For the text-containing cell, return its midpoint in (x, y) coordinate format. 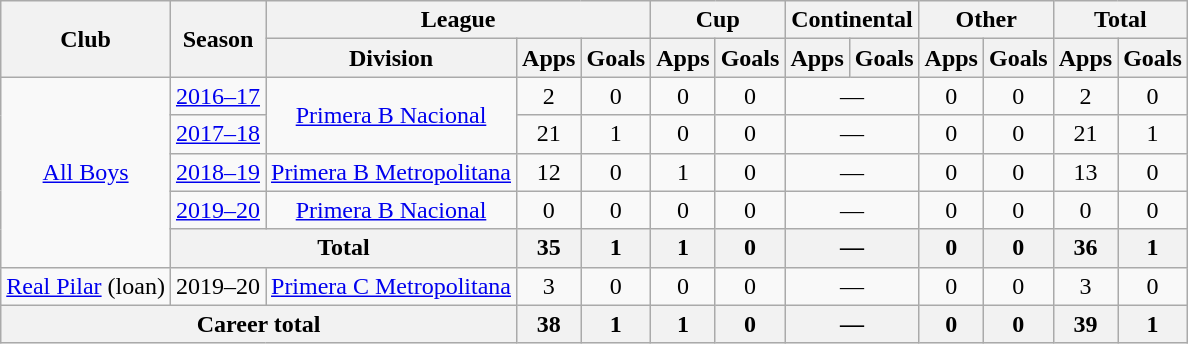
36 (1085, 248)
2016–17 (218, 96)
Division (392, 58)
2017–18 (218, 134)
39 (1085, 324)
Other (986, 20)
2018–19 (218, 172)
13 (1085, 172)
Club (86, 39)
38 (549, 324)
12 (549, 172)
Primera C Metropolitana (392, 286)
All Boys (86, 172)
Cup (718, 20)
League (458, 20)
Continental (852, 20)
Season (218, 39)
35 (549, 248)
Primera B Metropolitana (392, 172)
Real Pilar (loan) (86, 286)
Career total (259, 324)
